Identify which cell holds the provided text, then report its [x, y] central coordinate. 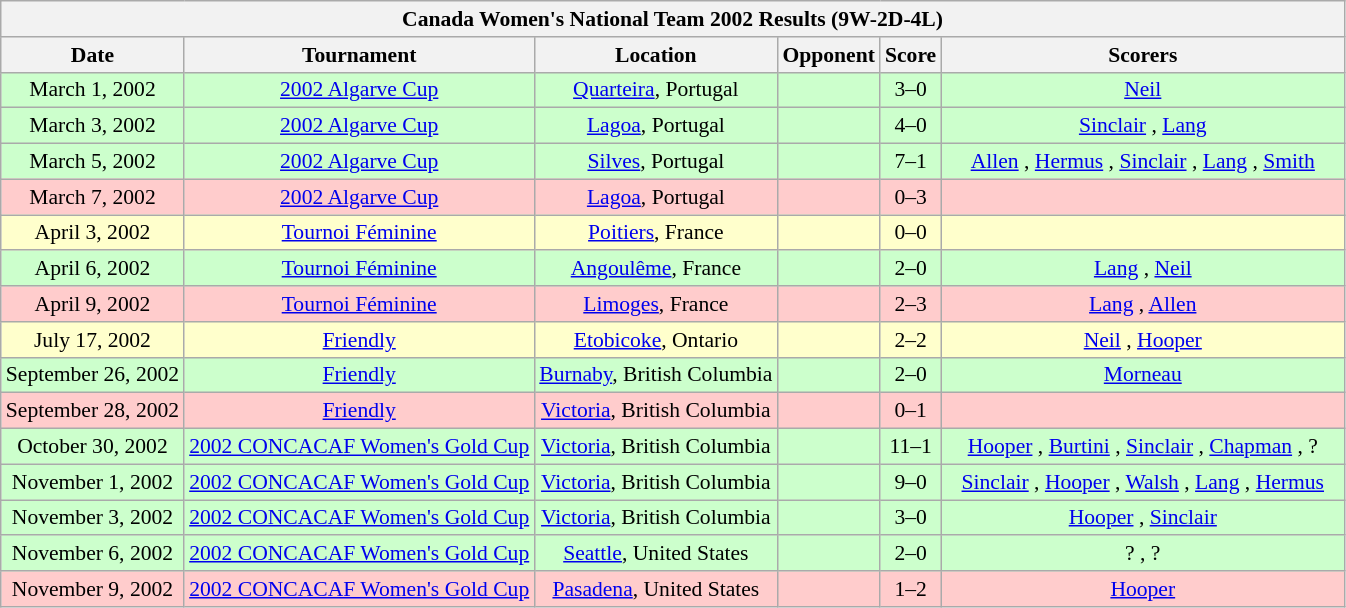
April 6, 2002 [92, 269]
Seattle, United States [656, 554]
April 3, 2002 [92, 233]
November 6, 2002 [92, 554]
April 9, 2002 [92, 304]
Canada Women's National Team 2002 Results (9W-2D-4L) [673, 19]
Tournament [359, 55]
Location [656, 55]
October 30, 2002 [92, 447]
Burnaby, British Columbia [656, 375]
September 26, 2002 [92, 375]
Hooper , Burtini , Sinclair , Chapman , ? [1142, 447]
Hooper , Sinclair [1142, 518]
Angoulême, France [656, 269]
Sinclair , Hooper , Walsh , Lang , Hermus [1142, 482]
Neil [1142, 90]
1–2 [910, 589]
Pasadena, United States [656, 589]
Score [910, 55]
Quarteira, Portugal [656, 90]
Date [92, 55]
4–0 [910, 126]
? , ? [1142, 554]
Allen , Hermus , Sinclair , Lang , Smith [1142, 162]
2–2 [910, 340]
Sinclair , Lang [1142, 126]
Lang , Allen [1142, 304]
Hooper [1142, 589]
Neil , Hooper [1142, 340]
Lang , Neil [1142, 269]
2–3 [910, 304]
September 28, 2002 [92, 411]
7–1 [910, 162]
0–3 [910, 197]
Morneau [1142, 375]
November 1, 2002 [92, 482]
March 1, 2002 [92, 90]
Silves, Portugal [656, 162]
Limoges, France [656, 304]
0–1 [910, 411]
Etobicoke, Ontario [656, 340]
Opponent [828, 55]
November 9, 2002 [92, 589]
March 5, 2002 [92, 162]
9–0 [910, 482]
0–0 [910, 233]
March 7, 2002 [92, 197]
11–1 [910, 447]
July 17, 2002 [92, 340]
Poitiers, France [656, 233]
November 3, 2002 [92, 518]
Scorers [1142, 55]
March 3, 2002 [92, 126]
